Return the [x, y] coordinate for the center point of the cell that contains the specified text.  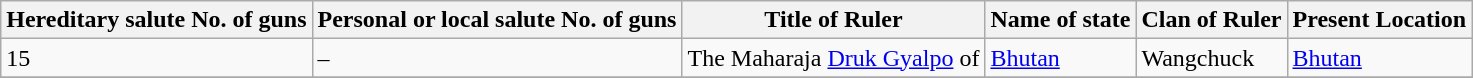
Hereditary salute No. of guns [156, 20]
15 [156, 58]
Clan of Ruler [1212, 20]
Name of state [1060, 20]
– [497, 58]
Present Location [1380, 20]
Personal or local salute No. of guns [497, 20]
Title of Ruler [834, 20]
The Maharaja Druk Gyalpo of [834, 58]
Wangchuck [1212, 58]
